Capture the cell that displays the provided text and extract its [x, y] central coordinate. 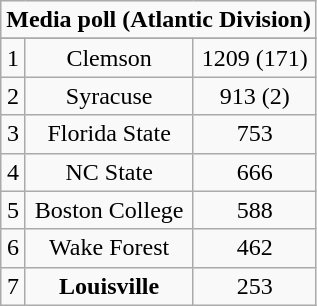
588 [254, 210]
1209 (171) [254, 58]
753 [254, 134]
4 [13, 172]
Florida State [109, 134]
253 [254, 286]
Louisville [109, 286]
1 [13, 58]
Media poll (Atlantic Division) [159, 20]
Wake Forest [109, 248]
2 [13, 96]
7 [13, 286]
5 [13, 210]
666 [254, 172]
Syracuse [109, 96]
462 [254, 248]
Clemson [109, 58]
913 (2) [254, 96]
Boston College [109, 210]
NC State [109, 172]
3 [13, 134]
6 [13, 248]
